Locate the cell with the specified text and output its [X, Y] center coordinate. 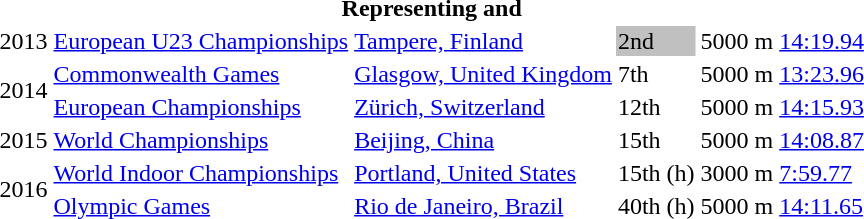
3000 m [737, 173]
Beijing, China [484, 140]
European U23 Championships [201, 41]
2nd [656, 41]
World Indoor Championships [201, 173]
European Championships [201, 107]
15th (h) [656, 173]
Tampere, Finland [484, 41]
Portland, United States [484, 173]
Zürich, Switzerland [484, 107]
World Championships [201, 140]
15th [656, 140]
Glasgow, United Kingdom [484, 74]
12th [656, 107]
7th [656, 74]
Commonwealth Games [201, 74]
